Extract the (x, y) coordinate from the center of the cell holding the provided text.  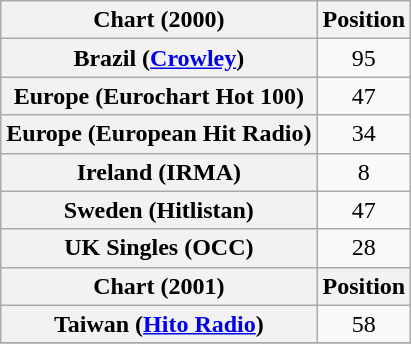
Chart (2001) (159, 286)
58 (364, 324)
UK Singles (OCC) (159, 248)
95 (364, 58)
34 (364, 134)
8 (364, 172)
Sweden (Hitlistan) (159, 210)
Europe (European Hit Radio) (159, 134)
Ireland (IRMA) (159, 172)
Chart (2000) (159, 20)
Taiwan (Hito Radio) (159, 324)
Brazil (Crowley) (159, 58)
28 (364, 248)
Europe (Eurochart Hot 100) (159, 96)
